Determine the (x, y) coordinate at the center of the cell enclosing the given text.  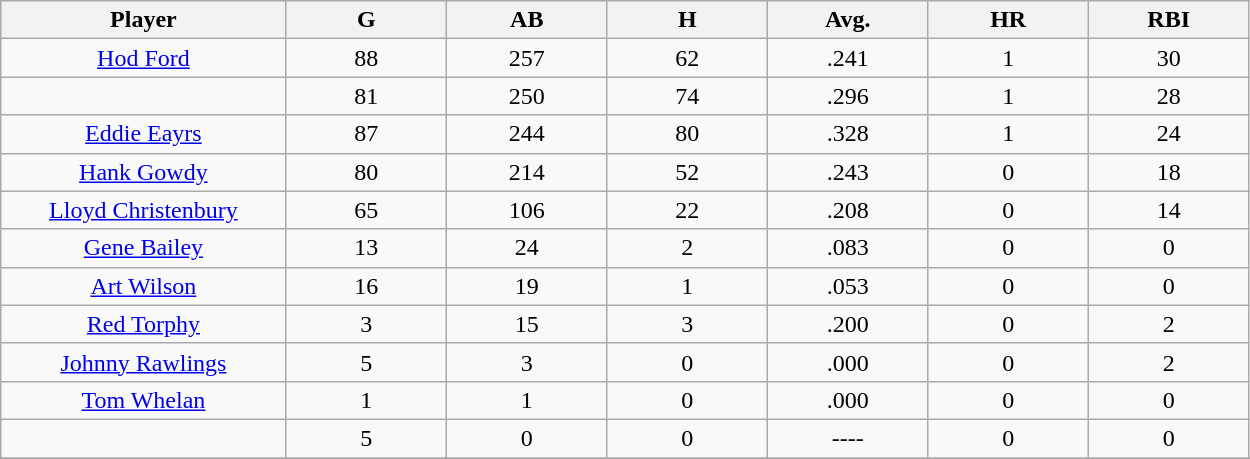
Tom Whelan (144, 400)
65 (366, 210)
H (687, 20)
AB (527, 20)
244 (527, 134)
G (366, 20)
88 (366, 58)
RBI (1168, 20)
214 (527, 172)
15 (527, 324)
---- (847, 438)
Gene Bailey (144, 248)
.241 (847, 58)
28 (1168, 96)
Hank Gowdy (144, 172)
Hod Ford (144, 58)
87 (366, 134)
14 (1168, 210)
Eddie Eayrs (144, 134)
.328 (847, 134)
81 (366, 96)
22 (687, 210)
.053 (847, 286)
74 (687, 96)
19 (527, 286)
.200 (847, 324)
106 (527, 210)
257 (527, 58)
Avg. (847, 20)
.243 (847, 172)
Art Wilson (144, 286)
30 (1168, 58)
62 (687, 58)
16 (366, 286)
13 (366, 248)
HR (1008, 20)
Lloyd Christenbury (144, 210)
Red Torphy (144, 324)
52 (687, 172)
Player (144, 20)
250 (527, 96)
.083 (847, 248)
18 (1168, 172)
.208 (847, 210)
Johnny Rawlings (144, 362)
.296 (847, 96)
